Capture the cell that displays the provided text and extract its (X, Y) central coordinate. 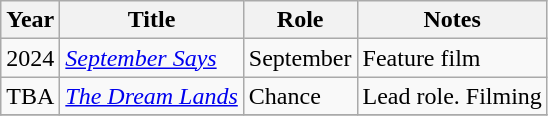
Year (30, 20)
Role (300, 20)
Lead role. Filming (452, 96)
The Dream Lands (152, 96)
2024 (30, 58)
Chance (300, 96)
Title (152, 20)
September (300, 58)
Feature film (452, 58)
TBA (30, 96)
Notes (452, 20)
September Says (152, 58)
